Determine the (X, Y) coordinate at the center of the cell enclosing the given text.  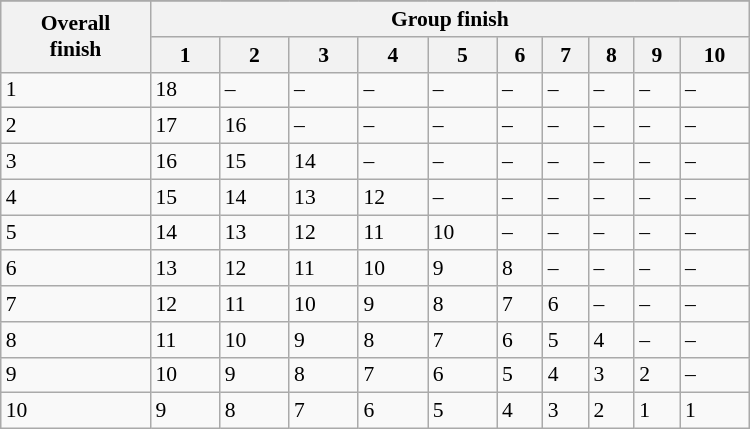
18 (184, 90)
17 (184, 126)
Overallfinish (76, 36)
Group finish (450, 19)
